Return the (X, Y) coordinate for the center point of the cell that contains the specified text.  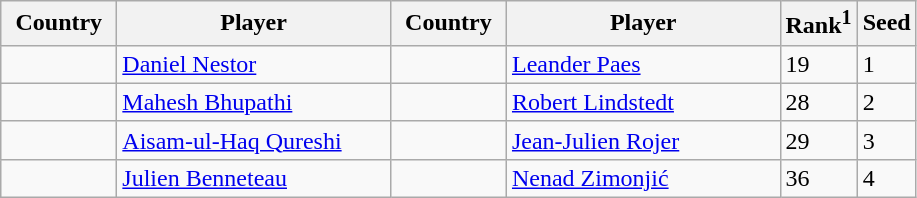
Seed (886, 24)
Robert Lindstedt (643, 102)
Jean-Julien Rojer (643, 140)
1 (886, 64)
Leander Paes (643, 64)
Rank1 (818, 24)
Nenad Zimonjić (643, 178)
3 (886, 140)
2 (886, 102)
Mahesh Bhupathi (254, 102)
4 (886, 178)
Daniel Nestor (254, 64)
29 (818, 140)
36 (818, 178)
28 (818, 102)
19 (818, 64)
Julien Benneteau (254, 178)
Aisam-ul-Haq Qureshi (254, 140)
